Output the [x, y] coordinate of the center of the cell containing the given text.  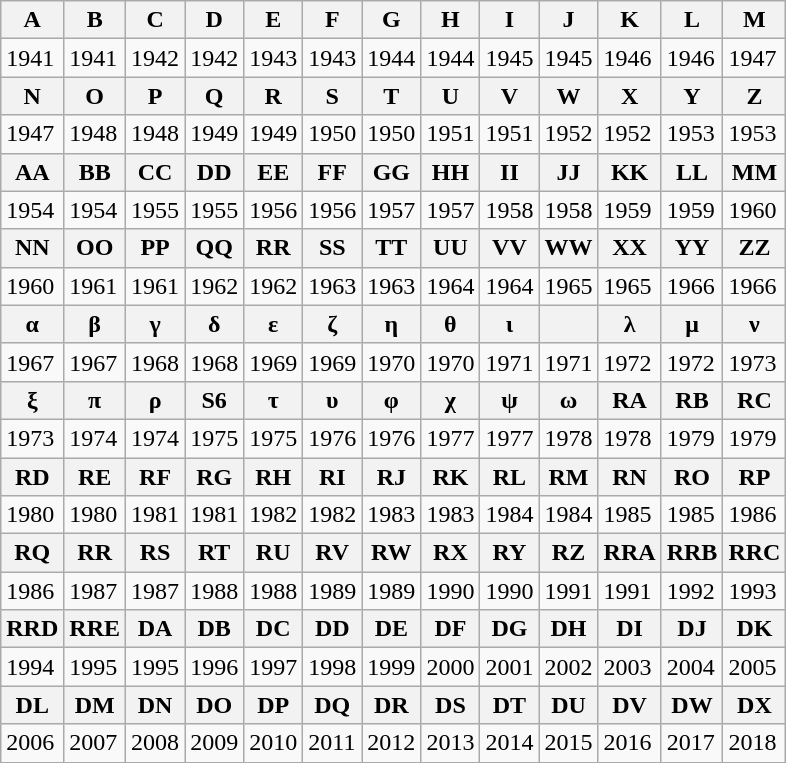
ν [754, 324]
DX [754, 705]
RRB [692, 553]
SS [332, 248]
KK [630, 172]
DS [450, 705]
RV [332, 553]
DH [568, 629]
ε [274, 324]
1992 [692, 591]
JJ [568, 172]
RRA [630, 553]
ρ [156, 400]
RG [214, 477]
ι [510, 324]
2016 [630, 743]
UU [450, 248]
RE [95, 477]
RP [754, 477]
T [392, 96]
RT [214, 553]
TT [392, 248]
RZ [568, 553]
DI [630, 629]
BB [95, 172]
RH [274, 477]
1997 [274, 667]
2009 [214, 743]
DC [274, 629]
RS [156, 553]
DQ [332, 705]
η [392, 324]
G [392, 20]
DA [156, 629]
A [32, 20]
2005 [754, 667]
2000 [450, 667]
1994 [32, 667]
2018 [754, 743]
1999 [392, 667]
L [692, 20]
2008 [156, 743]
DN [156, 705]
F [332, 20]
DW [692, 705]
2012 [392, 743]
AA [32, 172]
λ [630, 324]
2011 [332, 743]
B [95, 20]
μ [692, 324]
DM [95, 705]
DK [754, 629]
RM [568, 477]
Z [754, 96]
DU [568, 705]
2010 [274, 743]
U [450, 96]
1998 [332, 667]
WW [568, 248]
O [95, 96]
ZZ [754, 248]
P [156, 96]
ω [568, 400]
φ [392, 400]
θ [450, 324]
RRE [95, 629]
RO [692, 477]
YY [692, 248]
DB [214, 629]
PP [156, 248]
ξ [32, 400]
RB [692, 400]
QQ [214, 248]
2017 [692, 743]
RRC [754, 553]
LL [692, 172]
RJ [392, 477]
H [450, 20]
DE [392, 629]
RY [510, 553]
β [95, 324]
J [568, 20]
FF [332, 172]
OO [95, 248]
CC [156, 172]
R [274, 96]
RX [450, 553]
RA [630, 400]
1993 [754, 591]
XX [630, 248]
2014 [510, 743]
ψ [510, 400]
MM [754, 172]
RL [510, 477]
2007 [95, 743]
Q [214, 96]
M [754, 20]
S [332, 96]
DO [214, 705]
RQ [32, 553]
2006 [32, 743]
RK [450, 477]
S6 [214, 400]
ζ [332, 324]
RC [754, 400]
υ [332, 400]
X [630, 96]
RW [392, 553]
2013 [450, 743]
DR [392, 705]
RRD [32, 629]
DL [32, 705]
V [510, 96]
2001 [510, 667]
HH [450, 172]
NN [32, 248]
DV [630, 705]
DG [510, 629]
α [32, 324]
RN [630, 477]
VV [510, 248]
γ [156, 324]
χ [450, 400]
τ [274, 400]
DJ [692, 629]
GG [392, 172]
2015 [568, 743]
DT [510, 705]
W [568, 96]
RD [32, 477]
II [510, 172]
I [510, 20]
RU [274, 553]
D [214, 20]
Y [692, 96]
EE [274, 172]
π [95, 400]
DF [450, 629]
1996 [214, 667]
2004 [692, 667]
δ [214, 324]
RF [156, 477]
DP [274, 705]
2003 [630, 667]
2002 [568, 667]
RI [332, 477]
K [630, 20]
N [32, 96]
E [274, 20]
C [156, 20]
